Capture the cell that displays the provided text and extract its (X, Y) central coordinate. 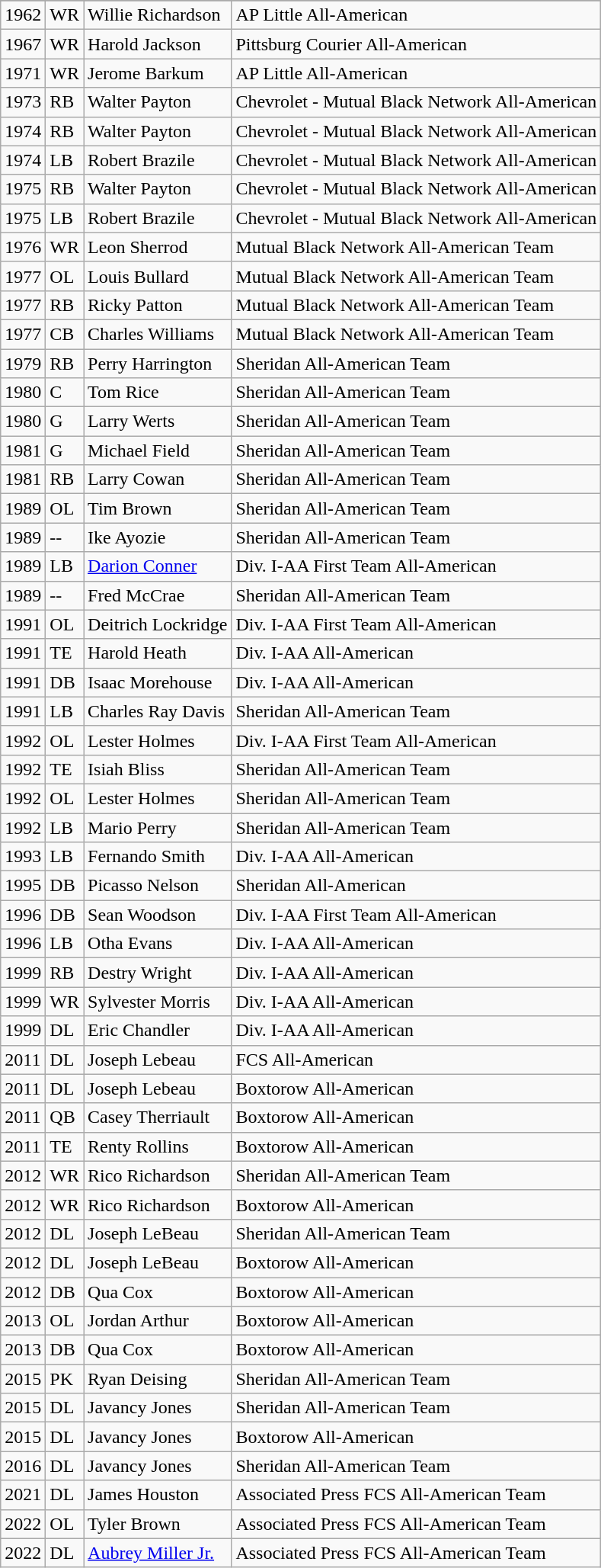
1971 (23, 73)
C (65, 393)
Destry Wright (158, 973)
Larry Cowan (158, 479)
1993 (23, 857)
Pittsburg Courier All-American (416, 44)
Harold Jackson (158, 44)
Larry Werts (158, 422)
Aubrey Miller Jr. (158, 1553)
Fred McCrae (158, 595)
Sean Woodson (158, 915)
Ryan Deising (158, 1379)
Jordan Arthur (158, 1321)
Sheridan All-American (416, 886)
Isaac Morehouse (158, 682)
CB (65, 334)
Casey Therriault (158, 1117)
Charles Williams (158, 334)
Sylvester Morris (158, 1002)
Picasso Nelson (158, 886)
1967 (23, 44)
Leon Sherrod (158, 247)
1976 (23, 247)
Ricky Patton (158, 305)
2021 (23, 1495)
Michael Field (158, 451)
Tyler Brown (158, 1524)
Fernando Smith (158, 857)
1995 (23, 886)
1962 (23, 15)
Willie Richardson (158, 15)
QB (65, 1117)
FCS All-American (416, 1060)
Perry Harrington (158, 364)
1973 (23, 102)
Isiah Bliss (158, 769)
Darion Conner (158, 566)
2016 (23, 1466)
Jerome Barkum (158, 73)
Ike Ayozie (158, 537)
Tom Rice (158, 393)
Mario Perry (158, 827)
Deitrich Lockridge (158, 624)
Louis Bullard (158, 276)
PK (65, 1379)
Harold Heath (158, 653)
James Houston (158, 1495)
Eric Chandler (158, 1031)
1979 (23, 364)
Otha Evans (158, 944)
Charles Ray Davis (158, 711)
Tim Brown (158, 508)
Renty Rollins (158, 1146)
